Scan for the cell matching the given text and deliver its (x, y) coordinate at center. 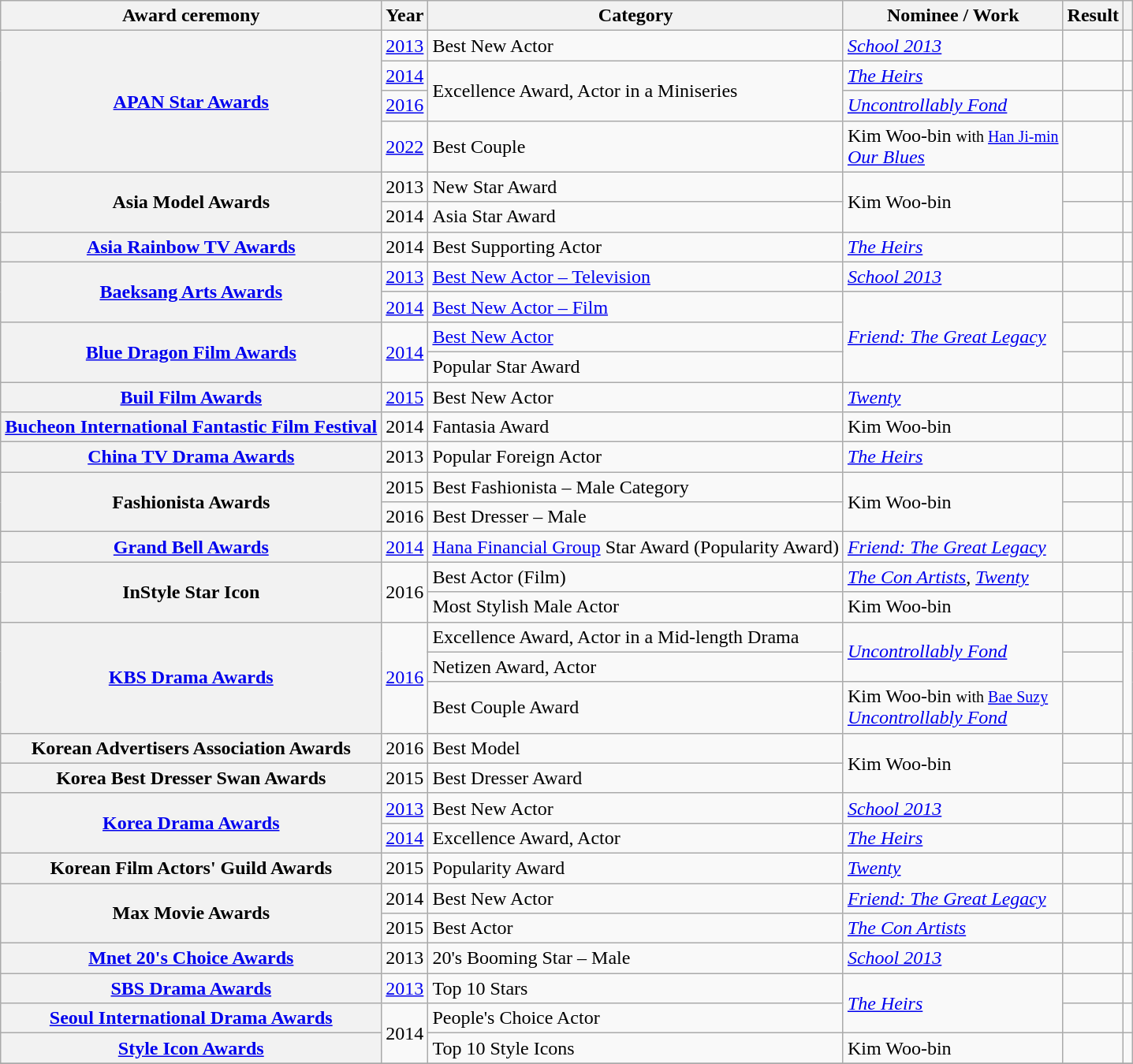
Best Dresser – Male (635, 517)
Buil Film Awards (191, 396)
Max Movie Awards (191, 913)
Excellence Award, Actor in a Miniseries (635, 91)
Korea Best Dresser Swan Awards (191, 778)
Korea Drama Awards (191, 823)
Grand Bell Awards (191, 547)
Category (635, 16)
Korean Film Actors' Guild Awards (191, 868)
Mnet 20's Choice Awards (191, 958)
Hana Financial Group Star Award (Popularity Award) (635, 547)
New Star Award (635, 187)
APAN Star Awards (191, 101)
Popular Star Award (635, 366)
Best Model (635, 748)
Asia Model Awards (191, 202)
Best Couple (635, 147)
Fantasia Award (635, 427)
Seoul International Drama Awards (191, 1018)
Best New Actor – Television (635, 277)
The Con Artists (952, 928)
KBS Drama Awards (191, 678)
Nominee / Work (952, 16)
Best Supporting Actor (635, 247)
Kim Woo-bin with Bae SuzyUncontrollably Fond (952, 708)
Popular Foreign Actor (635, 457)
Year (405, 16)
Excellence Award, Actor (635, 838)
Fashionista Awards (191, 502)
Asia Rainbow TV Awards (191, 247)
China TV Drama Awards (191, 457)
Top 10 Stars (635, 988)
Best New Actor – Film (635, 307)
The Con Artists, Twenty (952, 577)
Baeksang Arts Awards (191, 292)
Top 10 Style Icons (635, 1048)
Korean Advertisers Association Awards (191, 748)
SBS Drama Awards (191, 988)
InStyle Star Icon (191, 592)
Asia Star Award (635, 217)
2022 (405, 147)
Bucheon International Fantastic Film Festival (191, 427)
Excellence Award, Actor in a Mid-length Drama (635, 637)
People's Choice Actor (635, 1018)
Best Actor (Film) (635, 577)
Result (1093, 16)
Most Stylish Male Actor (635, 607)
Best Dresser Award (635, 778)
20's Booming Star – Male (635, 958)
Award ceremony (191, 16)
Best Actor (635, 928)
Netizen Award, Actor (635, 667)
Popularity Award (635, 868)
Best Fashionista – Male Category (635, 487)
Style Icon Awards (191, 1048)
Blue Dragon Film Awards (191, 352)
Kim Woo-bin with Han Ji-minOur Blues (952, 147)
Best Couple Award (635, 708)
